For the text-containing cell, return its midpoint in (x, y) coordinate format. 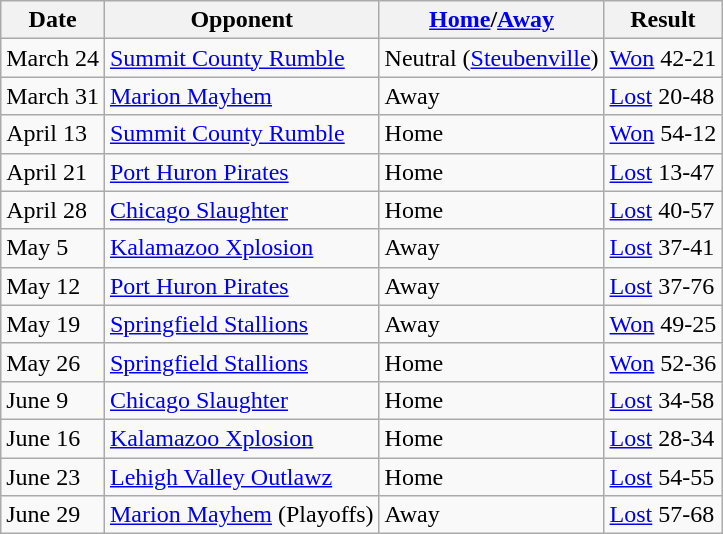
Won 52-36 (663, 362)
Lehigh Valley Outlawz (242, 477)
Won 54-12 (663, 134)
Lost 34-58 (663, 400)
Home/Away (492, 20)
Marion Mayhem (Playoffs) (242, 515)
May 12 (53, 286)
May 5 (53, 248)
Lost 57-68 (663, 515)
May 19 (53, 324)
Won 49-25 (663, 324)
April 28 (53, 210)
June 9 (53, 400)
Lost 40-57 (663, 210)
March 31 (53, 96)
April 13 (53, 134)
Won 42-21 (663, 58)
Lost 37-76 (663, 286)
Marion Mayhem (242, 96)
June 23 (53, 477)
March 24 (53, 58)
Neutral (Steubenville) (492, 58)
Date (53, 20)
Lost 13-47 (663, 172)
Result (663, 20)
May 26 (53, 362)
Lost 37-41 (663, 248)
Opponent (242, 20)
April 21 (53, 172)
Lost 20-48 (663, 96)
Lost 54-55 (663, 477)
Lost 28-34 (663, 438)
June 29 (53, 515)
June 16 (53, 438)
